Capture the cell that displays the provided text and extract its [x, y] central coordinate. 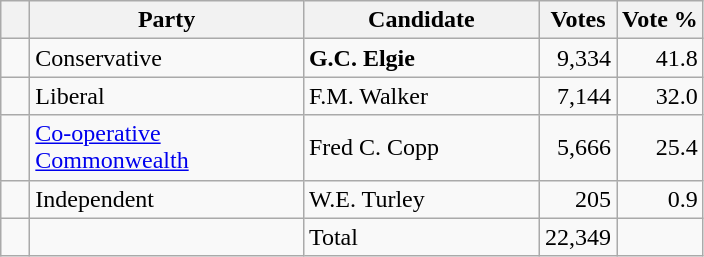
Co-operative Commonwealth [167, 148]
F.M. Walker [421, 96]
32.0 [660, 96]
Vote % [660, 20]
Party [167, 20]
0.9 [660, 199]
7,144 [578, 96]
5,666 [578, 148]
Candidate [421, 20]
Fred C. Copp [421, 148]
205 [578, 199]
Liberal [167, 96]
25.4 [660, 148]
Votes [578, 20]
G.C. Elgie [421, 58]
Conservative [167, 58]
22,349 [578, 237]
9,334 [578, 58]
Independent [167, 199]
Total [421, 237]
41.8 [660, 58]
W.E. Turley [421, 199]
